Search for the cell housing the specified text and yield its [x, y] center coordinate. 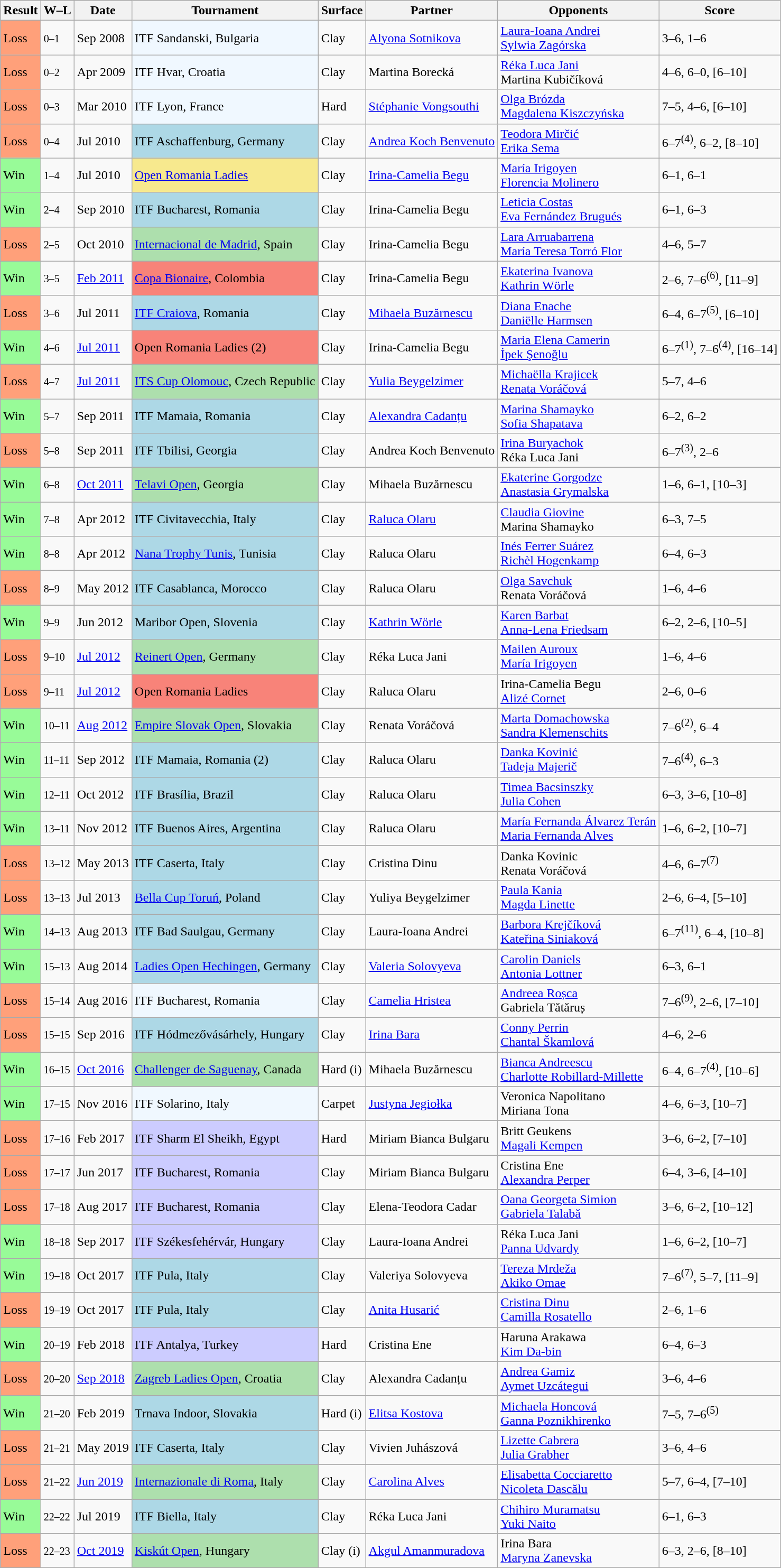
Justyna Jegiołka [432, 1103]
W–L [57, 11]
Paula Kania Magda Linette [578, 897]
Jun 2019 [103, 1482]
0–3 [57, 107]
20–20 [57, 1378]
3–6, 6–2, [7–10] [720, 1138]
6–2, 2–6, [10–5] [720, 623]
Result [21, 11]
Yuliya Beygelzimer [432, 897]
Veronica Napolitano Miriana Tona [578, 1103]
6–1, 6–1 [720, 175]
22–23 [57, 1551]
17–17 [57, 1172]
9–9 [57, 623]
Open Romania Ladies (2) [225, 347]
4–7 [57, 382]
ITF Craiova, Romania [225, 313]
Jun 2017 [103, 1172]
12–11 [57, 794]
Oct 2012 [103, 794]
Surface [342, 11]
14–13 [57, 931]
Anita Husarić [432, 1310]
Tereza Mrdeža Akiko Omae [578, 1276]
Elitsa Kostova [432, 1413]
Lara Arruabarrena María Teresa Torró Flor [578, 244]
ITF Solarino, Italy [225, 1103]
ITF Mamaia, Romania (2) [225, 760]
Marta Domachowska Sandra Klemenschits [578, 725]
Nana Trophy Tunis, Tunisia [225, 554]
Sep 2012 [103, 760]
Jul 2013 [103, 897]
Cristina Ene Alexandra Perper [578, 1172]
Date [103, 11]
Aug 2012 [103, 725]
ITF Székesfehérvár, Hungary [225, 1241]
Danka Kovinić Tadeja Majerič [578, 760]
15–15 [57, 1035]
5–7 [57, 415]
Carolin Daniels Antonia Lottner [578, 966]
Internacional de Madrid, Spain [225, 244]
Nov 2016 [103, 1103]
ITF Aschaffenburg, Germany [225, 141]
5–7, 4–6 [720, 382]
Carolina Alves [432, 1482]
ITS Cup Olomouc, Czech Republic [225, 382]
15–13 [57, 966]
Britt Geukens Magali Kempen [578, 1138]
Alyona Sotnikova [432, 38]
21–22 [57, 1482]
Valeriya Solovyeva [432, 1276]
Claudia Giovine Marina Shamayko [578, 519]
Réka Luca Jani Martina Kubičíková [578, 72]
Oct 2010 [103, 244]
10–11 [57, 725]
Marina Shamayko Sofia Shapatava [578, 415]
Renata Voráčová [432, 725]
ITF Tbilisi, Georgia [225, 450]
Feb 2017 [103, 1138]
Camelia Hristea [432, 1001]
May 2012 [103, 588]
16–15 [57, 1070]
Elisabetta Cocciaretto Nicoleta Dascălu [578, 1482]
ITF Hódmezővásárhely, Hungary [225, 1035]
Aug 2017 [103, 1207]
Oct 2016 [103, 1070]
11–11 [57, 760]
Sep 2016 [103, 1035]
Sep 2018 [103, 1378]
4–6, 5–7 [720, 244]
Clay (i) [342, 1551]
0–1 [57, 38]
21–20 [57, 1413]
0–4 [57, 141]
Cristina Dinu Camilla Rosatello [578, 1310]
Ladies Open Hechingen, Germany [225, 966]
ITF Civitavecchia, Italy [225, 519]
7–5, 7–6(5) [720, 1413]
Score [720, 11]
6–7(11), 6–4, [10–8] [720, 931]
Partner [432, 11]
May 2019 [103, 1447]
6–7(1), 7–6(4), [16–14] [720, 347]
7–6(7), 5–7, [11–9] [720, 1276]
8–9 [57, 588]
13–11 [57, 829]
Opponents [578, 11]
0–2 [57, 72]
8–8 [57, 554]
Inés Ferrer Suárez Richèl Hogenkamp [578, 554]
Cristina Dinu [432, 862]
15–14 [57, 1001]
Kathrin Wörle [432, 623]
Sep 2008 [103, 38]
ITF Casablanca, Morocco [225, 588]
7–6(2), 6–4 [720, 725]
Teodora Mirčić Erika Sema [578, 141]
1–4 [57, 175]
3–5 [57, 278]
ITF Buenos Aires, Argentina [225, 829]
Irina-Camelia Begu Alizé Cornet [578, 691]
7–6(4), 6–3 [720, 760]
6–3, 6–1 [720, 966]
ITF Biella, Italy [225, 1516]
4–6, 6–7(7) [720, 862]
Bianca Andreescu Charlotte Robillard-Millette [578, 1070]
18–18 [57, 1241]
Telavi Open, Georgia [225, 485]
6–8 [57, 485]
6–4, 6–7(4), [10–6] [720, 1070]
19–19 [57, 1310]
Karen Barbat Anna-Lena Friedsam [578, 623]
Conny Perrin Chantal Škamlová [578, 1035]
Irina Bara Maryna Zanevska [578, 1551]
7–5, 4–6, [6–10] [720, 107]
María Irigoyen Florencia Molinero [578, 175]
Irina Bara [432, 1035]
Ekaterine Gorgodze Anastasia Grymalska [578, 485]
6–2, 6–2 [720, 415]
ITF Bad Saulgau, Germany [225, 931]
Vivien Juhászová [432, 1447]
Feb 2018 [103, 1344]
17–15 [57, 1103]
Sep 2017 [103, 1241]
Timea Bacsinszky Julia Cohen [578, 794]
ITF Mamaia, Romania [225, 415]
6–4, 3–6, [4–10] [720, 1172]
2–4 [57, 209]
2–5 [57, 244]
17–18 [57, 1207]
Réka Luca Jani Panna Udvardy [578, 1241]
Michaëlla Krajicek Renata Voráčová [578, 382]
Ekaterina Ivanova Kathrin Wörle [578, 278]
Laura-Ioana Andrei Sylwia Zagórska [578, 38]
2–6, 0–6 [720, 691]
Maribor Open, Slovenia [225, 623]
20–19 [57, 1344]
Lizette Cabrera Julia Grabher [578, 1447]
Trnava Indoor, Slovakia [225, 1413]
6–3, 7–5 [720, 519]
Carpet [342, 1103]
17–16 [57, 1138]
Maria Elena Camerin İpek Şenoğlu [578, 347]
Diana Enache Daniëlle Harmsen [578, 313]
Aug 2013 [103, 931]
7–6(9), 2–6, [7–10] [720, 1001]
22–22 [57, 1516]
ITF Hvar, Croatia [225, 72]
Empire Slovak Open, Slovakia [225, 725]
ITF Sharm El Sheikh, Egypt [225, 1138]
ITF Lyon, France [225, 107]
13–13 [57, 897]
Andrea Gamiz Aymet Uzcátegui [578, 1378]
Haruna Arakawa Kim Da-bin [578, 1344]
Bella Cup Toruń, Poland [225, 897]
Oct 2019 [103, 1551]
5–7, 6–4, [7–10] [720, 1482]
6–7(4), 6–2, [8–10] [720, 141]
4–6, 6–3, [10–7] [720, 1103]
Tournament [225, 11]
Akgul Amanmuradova [432, 1551]
7–8 [57, 519]
21–21 [57, 1447]
19–18 [57, 1276]
Zagreb Ladies Open, Croatia [225, 1378]
5–8 [57, 450]
Reinert Open, Germany [225, 656]
6–3, 3–6, [10–8] [720, 794]
Kiskút Open, Hungary [225, 1551]
Mailen Auroux María Irigoyen [578, 656]
Stéphanie Vongsouthi [432, 107]
María Fernanda Álvarez Terán Maria Fernanda Alves [578, 829]
Andreea Roșca Gabriela Tătăruș [578, 1001]
Valeria Solovyeva [432, 966]
Yulia Beygelzimer [432, 382]
ITF Brasília, Brazil [225, 794]
4–6 [57, 347]
Olga Savchuk Renata Voráčová [578, 588]
2–6, 7–6(6), [11–9] [720, 278]
Internazionale di Roma, Italy [225, 1482]
3–6 [57, 313]
Feb 2011 [103, 278]
13–12 [57, 862]
ITF Antalya, Turkey [225, 1344]
Michaela Honcová Ganna Poznikhirenko [578, 1413]
Apr 2009 [103, 72]
Challenger de Saguenay, Canada [225, 1070]
Nov 2012 [103, 829]
1–6, 6–1, [10–3] [720, 485]
3–6, 1–6 [720, 38]
Sep 2010 [103, 209]
6–4, 6–7(5), [6–10] [720, 313]
Danka Kovinic Renata Voráčová [578, 862]
9–10 [57, 656]
ITF Sandanski, Bulgaria [225, 38]
Leticia Costas Eva Fernández Brugués [578, 209]
Oct 2011 [103, 485]
6–7(3), 2–6 [720, 450]
Barbora Krejčíková Kateřina Siniaková [578, 931]
Jul 2019 [103, 1516]
Feb 2019 [103, 1413]
9–11 [57, 691]
Cristina Ene [432, 1344]
Jun 2012 [103, 623]
Irina Buryachok Réka Luca Jani [578, 450]
May 2013 [103, 862]
4–6, 2–6 [720, 1035]
2–6, 1–6 [720, 1310]
Olga Brózda Magdalena Kiszczyńska [578, 107]
4–6, 6–0, [6–10] [720, 72]
Elena-Teodora Cadar [432, 1207]
Copa Bionaire, Colombia [225, 278]
Mar 2010 [103, 107]
3–6, 6–2, [10–12] [720, 1207]
Martina Borecká [432, 72]
Oana Georgeta Simion Gabriela Talabă [578, 1207]
Chihiro Muramatsu Yuki Naito [578, 1516]
Aug 2016 [103, 1001]
Aug 2014 [103, 966]
2–6, 6–4, [5–10] [720, 897]
6–3, 2–6, [8–10] [720, 1551]
